Capture the cell that displays the provided text and extract its [x, y] central coordinate. 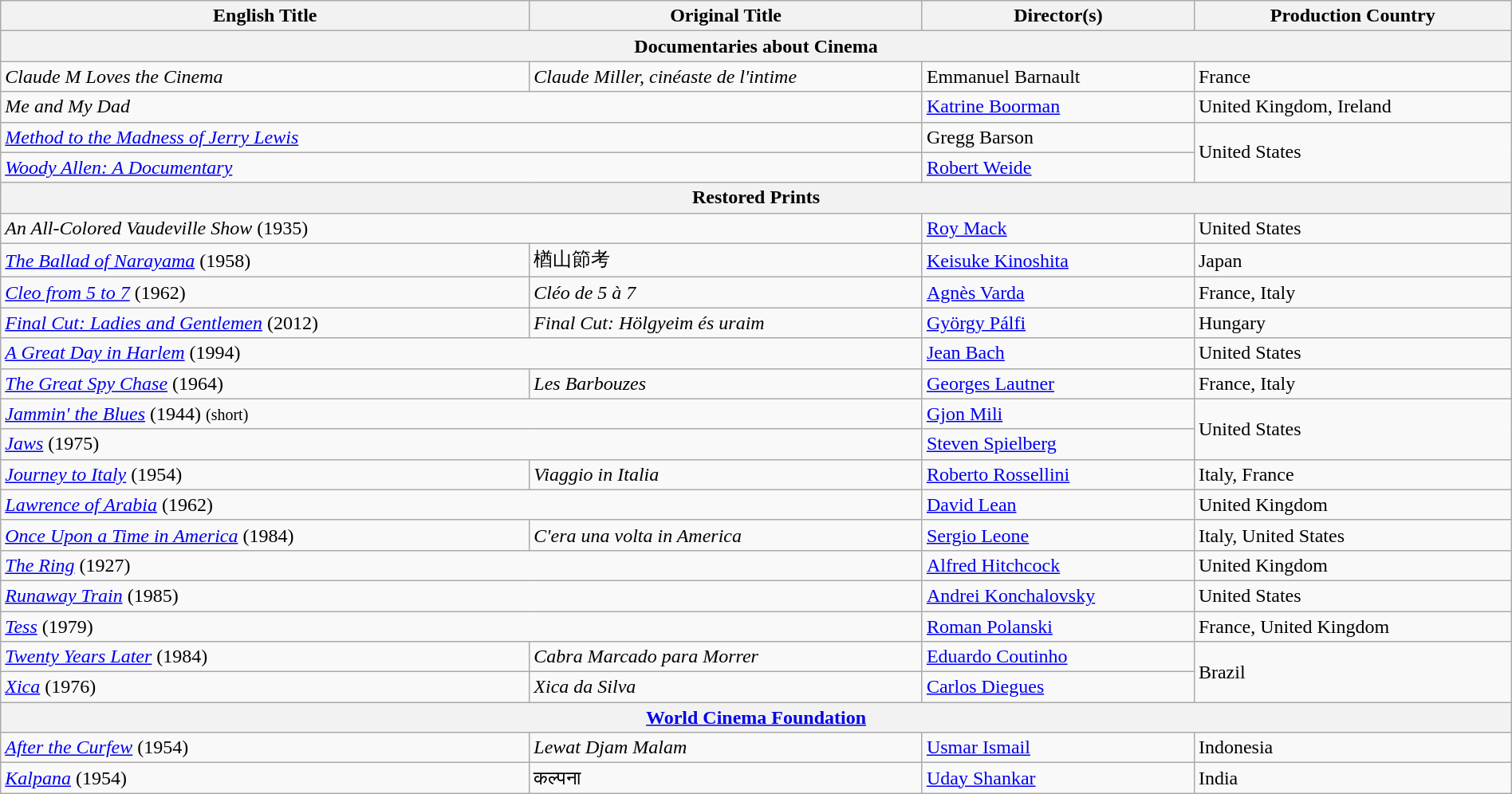
Method to the Madness of Jerry Lewis [462, 137]
The Great Spy Chase (1964) [265, 383]
Jammin' the Blues (1944) (short) [462, 414]
Robert Weide [1057, 167]
Jaws (1975) [462, 444]
Usmar Ismail [1057, 748]
Cleo from 5 to 7 (1962) [265, 293]
Italy, France [1353, 474]
Final Cut: Ladies and Gentlemen (2012) [265, 323]
Indonesia [1353, 748]
Kalpana (1954) [265, 778]
Katrine Boorman [1057, 107]
Carlos Diegues [1057, 687]
Claude Miller, cinéaste de l'intime [726, 77]
Roberto Rossellini [1057, 474]
Sergio Leone [1057, 535]
Viaggio in Italia [726, 474]
Xica (1976) [265, 687]
Xica da Silva [726, 687]
Hungary [1353, 323]
Roy Mack [1057, 228]
Cléo de 5 à 7 [726, 293]
Uday Shankar [1057, 778]
Tess (1979) [462, 626]
Eduardo Coutinho [1057, 657]
Keisuke Kinoshita [1057, 260]
Emmanuel Barnault [1057, 77]
India [1353, 778]
Gjon Mili [1057, 414]
Twenty Years Later (1984) [265, 657]
Journey to Italy (1954) [265, 474]
Lawrence of Arabia (1962) [462, 505]
David Lean [1057, 505]
Production Country [1353, 16]
A Great Day in Harlem (1994) [462, 353]
France, United Kingdom [1353, 626]
Woody Allen: A Documentary [462, 167]
An All-Colored Vaudeville Show (1935) [462, 228]
World Cinema Foundation [756, 717]
Original Title [726, 16]
Japan [1353, 260]
Director(s) [1057, 16]
Cabra Marcado para Morrer [726, 657]
France [1353, 77]
United Kingdom, Ireland [1353, 107]
Andrei Konchalovsky [1057, 595]
楢山節考 [726, 260]
Final Cut: Hölgyeim és uraim [726, 323]
Jean Bach [1057, 353]
György Pálfi [1057, 323]
Restored Prints [756, 198]
Les Barbouzes [726, 383]
After the Curfew (1954) [265, 748]
Once Upon a Time in America (1984) [265, 535]
Claude M Loves the Cinema [265, 77]
C'era una volta in America [726, 535]
Roman Polanski [1057, 626]
Documentaries about Cinema [756, 46]
Lewat Djam Malam [726, 748]
कल्पना [726, 778]
Italy, United States [1353, 535]
The Ballad of Narayama (1958) [265, 260]
Agnès Varda [1057, 293]
Georges Lautner [1057, 383]
Me and My Dad [462, 107]
Runaway Train (1985) [462, 595]
English Title [265, 16]
The Ring (1927) [462, 565]
Steven Spielberg [1057, 444]
Gregg Barson [1057, 137]
Alfred Hitchcock [1057, 565]
Brazil [1353, 672]
